Detect which cell encompasses the target text, then output its [X, Y] center coordinate. 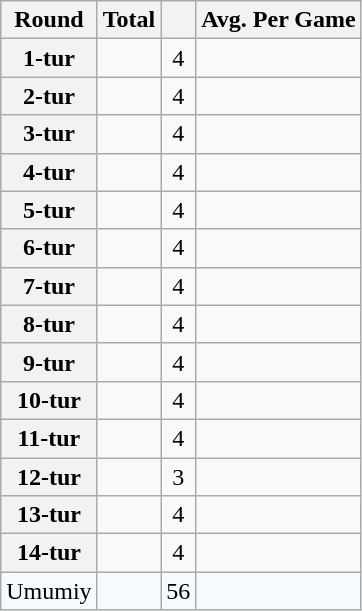
9-tur [49, 362]
13-tur [49, 515]
4-tur [49, 172]
6-tur [49, 248]
10-tur [49, 400]
3 [178, 477]
5-tur [49, 210]
14-tur [49, 553]
Umumiy [49, 591]
Avg. Per Game [278, 20]
8-tur [49, 324]
2-tur [49, 96]
Round [49, 20]
Total [129, 20]
7-tur [49, 286]
3-tur [49, 134]
12-tur [49, 477]
1-tur [49, 58]
11-tur [49, 438]
56 [178, 591]
